Search for the cell housing the specified text and yield its [X, Y] center coordinate. 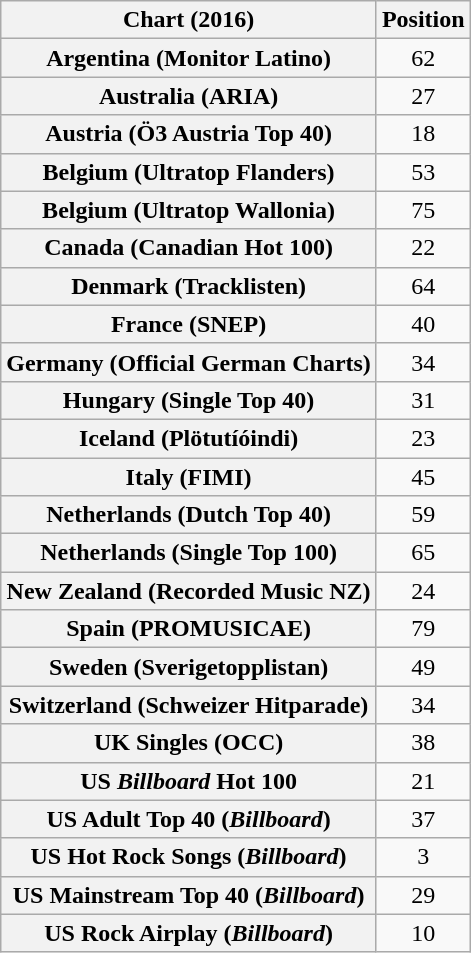
29 [423, 895]
10 [423, 933]
18 [423, 134]
Germany (Official German Charts) [189, 362]
Switzerland (Schweizer Hitparade) [189, 705]
Austria (Ö3 Austria Top 40) [189, 134]
Iceland (Plötutíóindi) [189, 438]
38 [423, 743]
75 [423, 210]
Netherlands (Dutch Top 40) [189, 515]
24 [423, 591]
59 [423, 515]
Belgium (Ultratop Wallonia) [189, 210]
53 [423, 172]
Canada (Canadian Hot 100) [189, 248]
37 [423, 819]
Sweden (Sverigetopplistan) [189, 667]
France (SNEP) [189, 324]
23 [423, 438]
Chart (2016) [189, 20]
US Adult Top 40 (Billboard) [189, 819]
Hungary (Single Top 40) [189, 400]
Spain (PROMUSICAE) [189, 629]
US Rock Airplay (Billboard) [189, 933]
79 [423, 629]
31 [423, 400]
Denmark (Tracklisten) [189, 286]
22 [423, 248]
UK Singles (OCC) [189, 743]
Australia (ARIA) [189, 96]
65 [423, 553]
45 [423, 477]
Argentina (Monitor Latino) [189, 58]
US Billboard Hot 100 [189, 781]
62 [423, 58]
Netherlands (Single Top 100) [189, 553]
Belgium (Ultratop Flanders) [189, 172]
21 [423, 781]
Position [423, 20]
US Mainstream Top 40 (Billboard) [189, 895]
3 [423, 857]
Italy (FIMI) [189, 477]
US Hot Rock Songs (Billboard) [189, 857]
New Zealand (Recorded Music NZ) [189, 591]
40 [423, 324]
64 [423, 286]
49 [423, 667]
27 [423, 96]
